Detect which cell encompasses the target text, then output its (x, y) center coordinate. 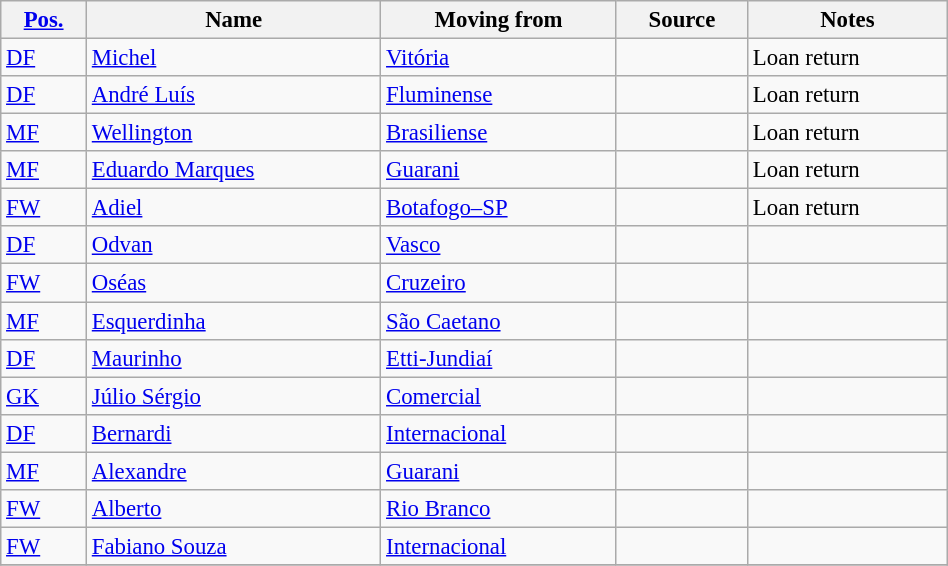
André Luís (233, 95)
GK (44, 396)
Brasiliense (499, 133)
Fluminense (499, 95)
Etti-Jundiaí (499, 358)
Eduardo Marques (233, 170)
Michel (233, 58)
Adiel (233, 208)
Comercial (499, 396)
Notes (848, 20)
Oséas (233, 283)
Wellington (233, 133)
Cruzeiro (499, 283)
São Caetano (499, 321)
Odvan (233, 245)
Maurinho (233, 358)
Alberto (233, 509)
Esquerdinha (233, 321)
Vitória (499, 58)
Rio Branco (499, 509)
Fabiano Souza (233, 546)
Júlio Sérgio (233, 396)
Vasco (499, 245)
Pos. (44, 20)
Name (233, 20)
Botafogo–SP (499, 208)
Alexandre (233, 471)
Source (682, 20)
Moving from (499, 20)
Bernardi (233, 433)
